From the cell containing the given text, extract its center point as (X, Y) coordinate. 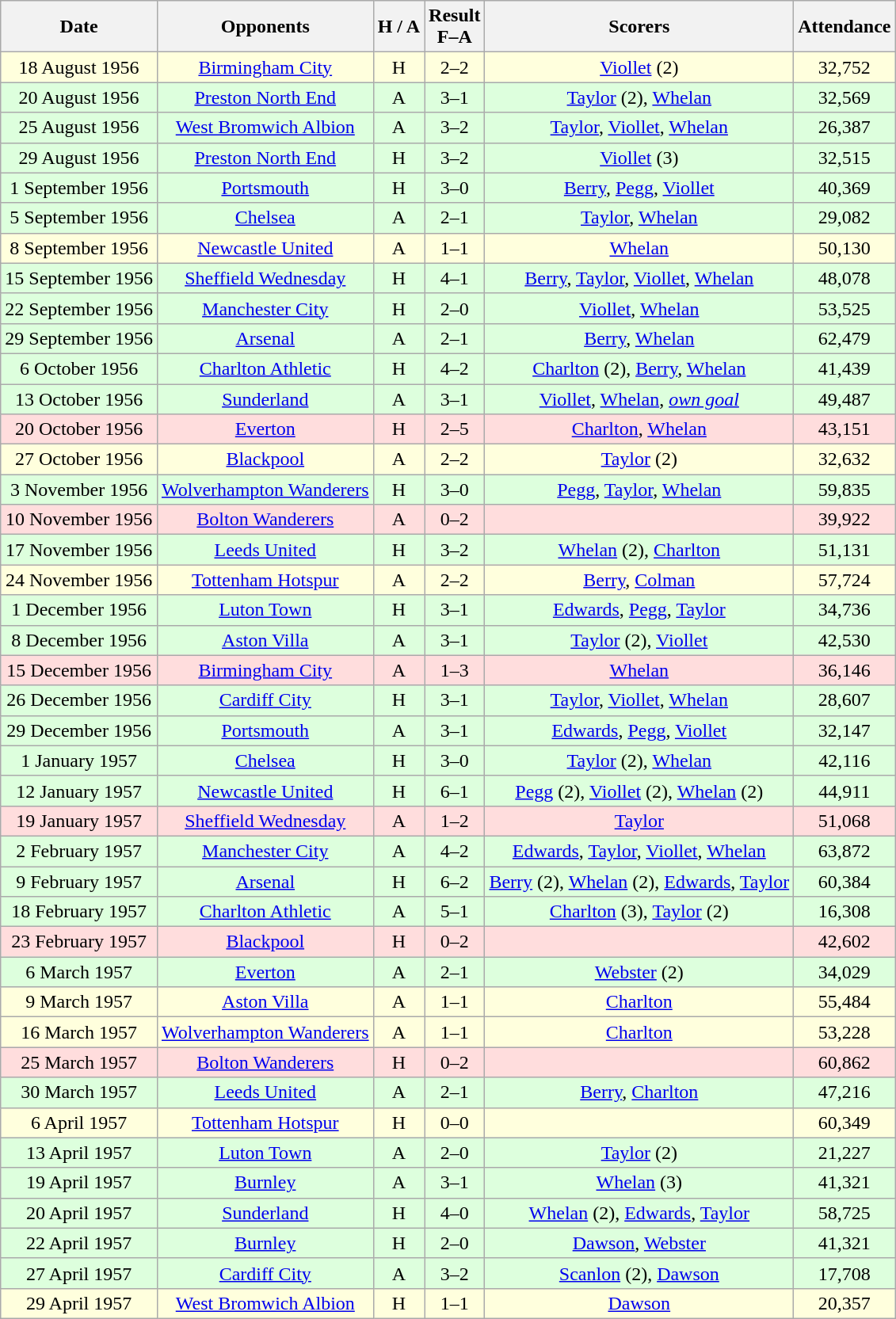
Berry, Charlton (639, 1092)
36,146 (845, 670)
25 March 1957 (79, 1062)
49,487 (845, 398)
1 September 1956 (79, 188)
6 October 1956 (79, 368)
0–0 (455, 1123)
26,387 (845, 128)
29,082 (845, 218)
12 January 1957 (79, 791)
Viollet, Whelan (639, 308)
60,862 (845, 1062)
32,752 (845, 67)
Pegg (2), Viollet (2), Whelan (2) (639, 791)
6 April 1957 (79, 1123)
42,530 (845, 640)
39,922 (845, 520)
Scorers (639, 27)
32,632 (845, 459)
34,736 (845, 610)
34,029 (845, 972)
1 December 1956 (79, 610)
1 January 1957 (79, 761)
60,384 (845, 882)
Dawson (639, 1303)
44,911 (845, 791)
53,525 (845, 308)
18 February 1957 (79, 912)
Berry, Pegg, Viollet (639, 188)
1–3 (455, 670)
16,308 (845, 912)
5–1 (455, 912)
Viollet (3) (639, 158)
30 March 1957 (79, 1092)
51,131 (845, 550)
6 March 1957 (79, 972)
20 April 1957 (79, 1213)
Berry, Colman (639, 580)
Berry, Whelan (639, 338)
59,835 (845, 490)
Edwards, Pegg, Taylor (639, 610)
32,569 (845, 97)
29 September 1956 (79, 338)
15 September 1956 (79, 278)
19 January 1957 (79, 821)
17 November 1956 (79, 550)
Berry (2), Whelan (2), Edwards, Taylor (639, 882)
41,439 (845, 368)
29 December 1956 (79, 730)
2–5 (455, 429)
15 December 1956 (79, 670)
Charlton (3), Taylor (2) (639, 912)
32,147 (845, 730)
Webster (2) (639, 972)
Pegg, Taylor, Whelan (639, 490)
42,116 (845, 761)
19 April 1957 (79, 1183)
18 August 1956 (79, 67)
53,228 (845, 1032)
63,872 (845, 851)
Taylor (639, 821)
17,708 (845, 1273)
1–2 (455, 821)
24 November 1956 (79, 580)
Attendance (845, 27)
20,357 (845, 1303)
Whelan (2), Edwards, Taylor (639, 1213)
8 December 1956 (79, 640)
9 March 1957 (79, 1002)
62,479 (845, 338)
8 September 1956 (79, 248)
10 November 1956 (79, 520)
Scanlon (2), Dawson (639, 1273)
50,130 (845, 248)
22 April 1957 (79, 1243)
H / A (398, 27)
29 August 1956 (79, 158)
Viollet, Whelan, own goal (639, 398)
21,227 (845, 1153)
23 February 1957 (79, 942)
22 September 1956 (79, 308)
5 September 1956 (79, 218)
Viollet (2) (639, 67)
29 April 1957 (79, 1303)
6–1 (455, 791)
57,724 (845, 580)
48,078 (845, 278)
20 August 1956 (79, 97)
Charlton (2), Berry, Whelan (639, 368)
3 November 1956 (79, 490)
42,602 (845, 942)
Dawson, Webster (639, 1243)
26 December 1956 (79, 700)
27 April 1957 (79, 1273)
47,216 (845, 1092)
Edwards, Pegg, Viollet (639, 730)
55,484 (845, 1002)
32,515 (845, 158)
Whelan (3) (639, 1183)
13 October 1956 (79, 398)
Opponents (265, 27)
58,725 (845, 1213)
6–2 (455, 882)
40,369 (845, 188)
Edwards, Taylor, Viollet, Whelan (639, 851)
Date (79, 27)
ResultF–A (455, 27)
43,151 (845, 429)
16 March 1957 (79, 1032)
Charlton, Whelan (639, 429)
27 October 1956 (79, 459)
13 April 1957 (79, 1153)
Whelan (2), Charlton (639, 550)
Berry, Taylor, Viollet, Whelan (639, 278)
Taylor, Whelan (639, 218)
51,068 (845, 821)
20 October 1956 (79, 429)
28,607 (845, 700)
25 August 1956 (79, 128)
4–1 (455, 278)
Taylor (2), Viollet (639, 640)
9 February 1957 (79, 882)
4–0 (455, 1213)
2 February 1957 (79, 851)
60,349 (845, 1123)
